For the text-containing cell, return its midpoint in (x, y) coordinate format. 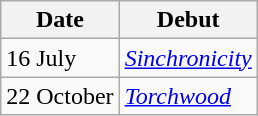
22 October (60, 96)
Sinchronicity (188, 58)
Debut (188, 20)
Date (60, 20)
Torchwood (188, 96)
16 July (60, 58)
